For the text-containing cell, return its midpoint in (X, Y) coordinate format. 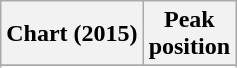
Chart (2015) (72, 34)
Peak position (189, 34)
